Return the (X, Y) coordinate for the center point of the cell that contains the specified text.  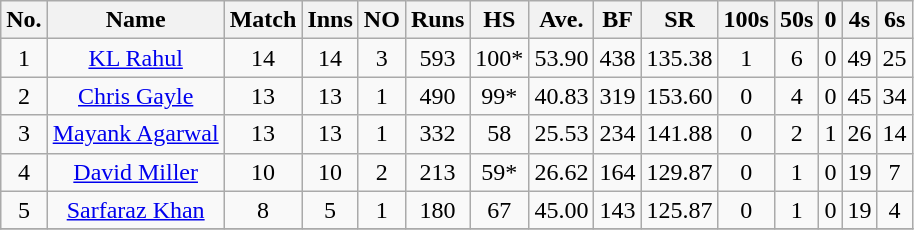
26 (860, 134)
141.88 (680, 134)
Ave. (562, 20)
HS (500, 20)
213 (437, 172)
25 (894, 58)
SR (680, 20)
332 (437, 134)
Mayank Agarwal (136, 134)
438 (618, 58)
53.90 (562, 58)
Chris Gayle (136, 96)
67 (500, 210)
6 (796, 58)
34 (894, 96)
No. (24, 20)
100s (746, 20)
164 (618, 172)
45 (860, 96)
David Miller (136, 172)
26.62 (562, 172)
593 (437, 58)
Name (136, 20)
234 (618, 134)
50s (796, 20)
7 (894, 172)
153.60 (680, 96)
Match (263, 20)
129.87 (680, 172)
KL Rahul (136, 58)
Sarfaraz Khan (136, 210)
8 (263, 210)
100* (500, 58)
59* (500, 172)
25.53 (562, 134)
135.38 (680, 58)
Runs (437, 20)
45.00 (562, 210)
125.87 (680, 210)
4s (860, 20)
40.83 (562, 96)
99* (500, 96)
58 (500, 134)
BF (618, 20)
180 (437, 210)
NO (382, 20)
Inns (330, 20)
6s (894, 20)
143 (618, 210)
319 (618, 96)
490 (437, 96)
49 (860, 58)
